Identify which cell holds the provided text, then report its (X, Y) central coordinate. 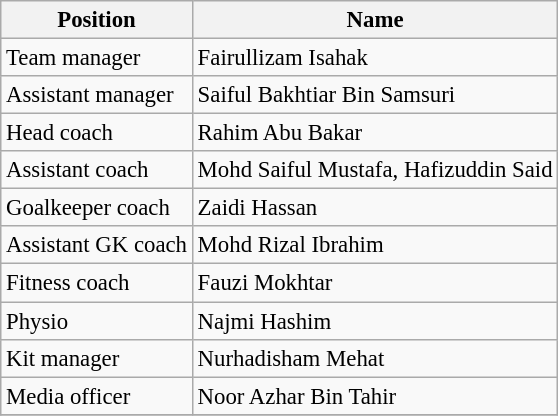
Position (97, 20)
Najmi Hashim (375, 321)
Assistant GK coach (97, 245)
Noor Azhar Bin Tahir (375, 396)
Mohd Saiful Mustafa, Hafizuddin Said (375, 170)
Goalkeeper coach (97, 208)
Kit manager (97, 358)
Saiful Bakhtiar Bin Samsuri (375, 95)
Fairullizam Isahak (375, 58)
Zaidi Hassan (375, 208)
Name (375, 20)
Media officer (97, 396)
Physio (97, 321)
Head coach (97, 133)
Rahim Abu Bakar (375, 133)
Fauzi Mokhtar (375, 283)
Assistant manager (97, 95)
Team manager (97, 58)
Mohd Rizal Ibrahim (375, 245)
Fitness coach (97, 283)
Assistant coach (97, 170)
Nurhadisham Mehat (375, 358)
